Provide the (x, y) coordinate of the cell's center where the given text is located.  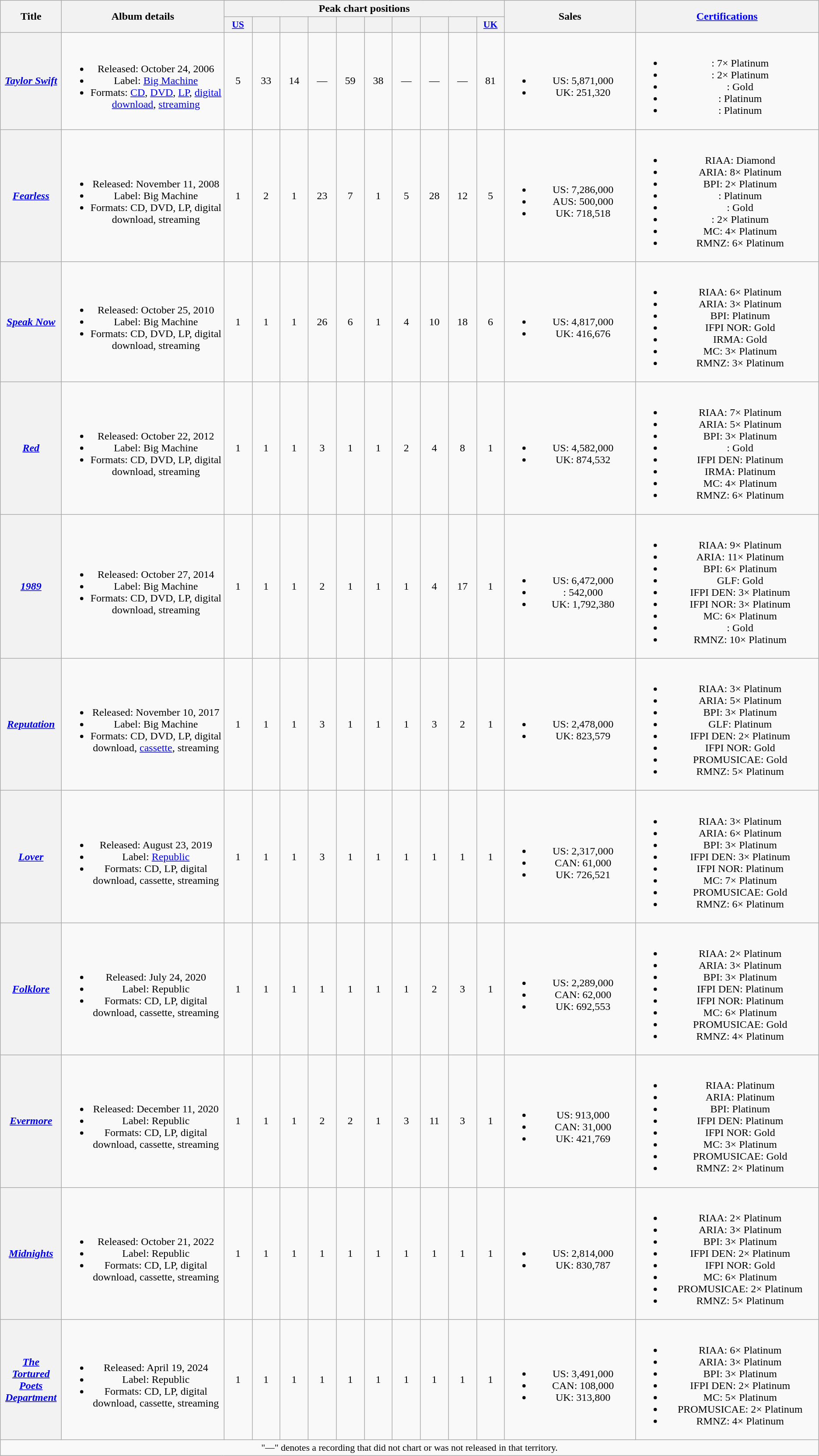
US: 4,582,000UK: 874,532 (570, 448)
US: 4,817,000UK: 416,676 (570, 322)
US: 3,491,000CAN: 108,000UK: 313,800 (570, 1380)
Released: October 24, 2006Label: Big MachineFormats: CD, DVD, LP, digital download, streaming (143, 81)
RIAA: 2× PlatinumARIA: 3× PlatinumBPI: 3× PlatinumIFPI DEN: PlatinumIFPI NOR: PlatinumMC: 6× PlatinumPROMUSICAE: GoldRMNZ: 4× Platinum (727, 989)
Speak Now (31, 322)
Reputation (31, 724)
Released: July 24, 2020Label: RepublicFormats: CD, LP, digital download, cassette, streaming (143, 989)
7 (350, 196)
US: 2,814,000UK: 830,787 (570, 1253)
Midnights (31, 1253)
US: 2,317,000CAN: 61,000UK: 726,521 (570, 857)
18 (462, 322)
8 (462, 448)
Released: August 23, 2019Label: RepublicFormats: CD, LP, digital download, cassette, streaming (143, 857)
23 (322, 196)
US: 6,472,000: 542,000UK: 1,792,380 (570, 587)
Sales (570, 17)
11 (434, 1121)
RIAA: 3× PlatinumARIA: 6× PlatinumBPI: 3× PlatinumIFPI DEN: 3× PlatinumIFPI NOR: PlatinumMC: 7× PlatinumPROMUSICAE: GoldRMNZ: 6× Platinum (727, 857)
Taylor Swift (31, 81)
RIAA: 2× PlatinumARIA: 3× PlatinumBPI: 3× PlatinumIFPI DEN: 2× PlatinumIFPI NOR: GoldMC: 6× PlatinumPROMUSICAE: 2× PlatinumRMNZ: 5× Platinum (727, 1253)
26 (322, 322)
Released: November 10, 2017Label: Big MachineFormats: CD, DVD, LP, digital download, cassette, streaming (143, 724)
"—" denotes a recording that did not chart or was not released in that territory. (409, 1448)
RIAA: 6× PlatinumARIA: 3× PlatinumBPI: PlatinumIFPI NOR: GoldIRMA: GoldMC: 3× PlatinumRMNZ: 3× Platinum (727, 322)
US (238, 25)
US: 2,478,000UK: 823,579 (570, 724)
Released: October 22, 2012Label: Big MachineFormats: CD, DVD, LP, digital download, streaming (143, 448)
RIAA: 6× PlatinumARIA: 3× PlatinumBPI: 3× PlatinumIFPI DEN: 2× PlatinumMC: 5× PlatinumPROMUSICAE: 2× PlatinumRMNZ: 4× Platinum (727, 1380)
The Tortured Poets Department (31, 1380)
81 (490, 81)
Title (31, 17)
RIAA: 9× PlatinumARIA: 11× PlatinumBPI: 6× PlatinumGLF: GoldIFPI DEN: 3× PlatinumIFPI NOR: 3× PlatinumMC: 6× Platinum: GoldRMNZ: 10× Platinum (727, 587)
Released: October 27, 2014Label: Big MachineFormats: CD, DVD, LP, digital download, streaming (143, 587)
Released: November 11, 2008Label: Big MachineFormats: CD, DVD, LP, digital download, streaming (143, 196)
17 (462, 587)
33 (266, 81)
RIAA: PlatinumARIA: PlatinumBPI: PlatinumIFPI DEN: PlatinumIFPI NOR: GoldMC: 3× PlatinumPROMUSICAE: GoldRMNZ: 2× Platinum (727, 1121)
US: 2,289,000CAN: 62,000UK: 692,553 (570, 989)
US: 913,000CAN: 31,000UK: 421,769 (570, 1121)
RIAA: DiamondARIA: 8× PlatinumBPI: 2× Platinum: Platinum: Gold: 2× PlatinumMC: 4× PlatinumRMNZ: 6× Platinum (727, 196)
US: 5,871,000UK: 251,320 (570, 81)
Released: October 25, 2010Label: Big MachineFormats: CD, DVD, LP, digital download, streaming (143, 322)
Lover (31, 857)
Released: April 19, 2024Label: RepublicFormats: CD, LP, digital download, cassette, streaming (143, 1380)
10 (434, 322)
Album details (143, 17)
12 (462, 196)
RIAA: 3× PlatinumARIA: 5× PlatinumBPI: 3× PlatinumGLF: PlatinumIFPI DEN: 2× PlatinumIFPI NOR: GoldPROMUSICAE: GoldRMNZ: 5× Platinum (727, 724)
59 (350, 81)
14 (294, 81)
Fearless (31, 196)
Released: October 21, 2022Label: RepublicFormats: CD, LP, digital download, cassette, streaming (143, 1253)
RIAA: 7× PlatinumARIA: 5× PlatinumBPI: 3× Platinum: GoldIFPI DEN: PlatinumIRMA: PlatinumMC: 4× PlatinumRMNZ: 6× Platinum (727, 448)
Released: December 11, 2020Label: RepublicFormats: CD, LP, digital download, cassette, streaming (143, 1121)
28 (434, 196)
Certifications (727, 17)
Folklore (31, 989)
Red (31, 448)
38 (378, 81)
: 7× Platinum: 2× Platinum: Gold: Platinum: Platinum (727, 81)
1989 (31, 587)
US: 7,286,000AUS: 500,000UK: 718,518 (570, 196)
Evermore (31, 1121)
UK (490, 25)
Peak chart positions (364, 9)
